Identify which cell holds the provided text, then report its (x, y) central coordinate. 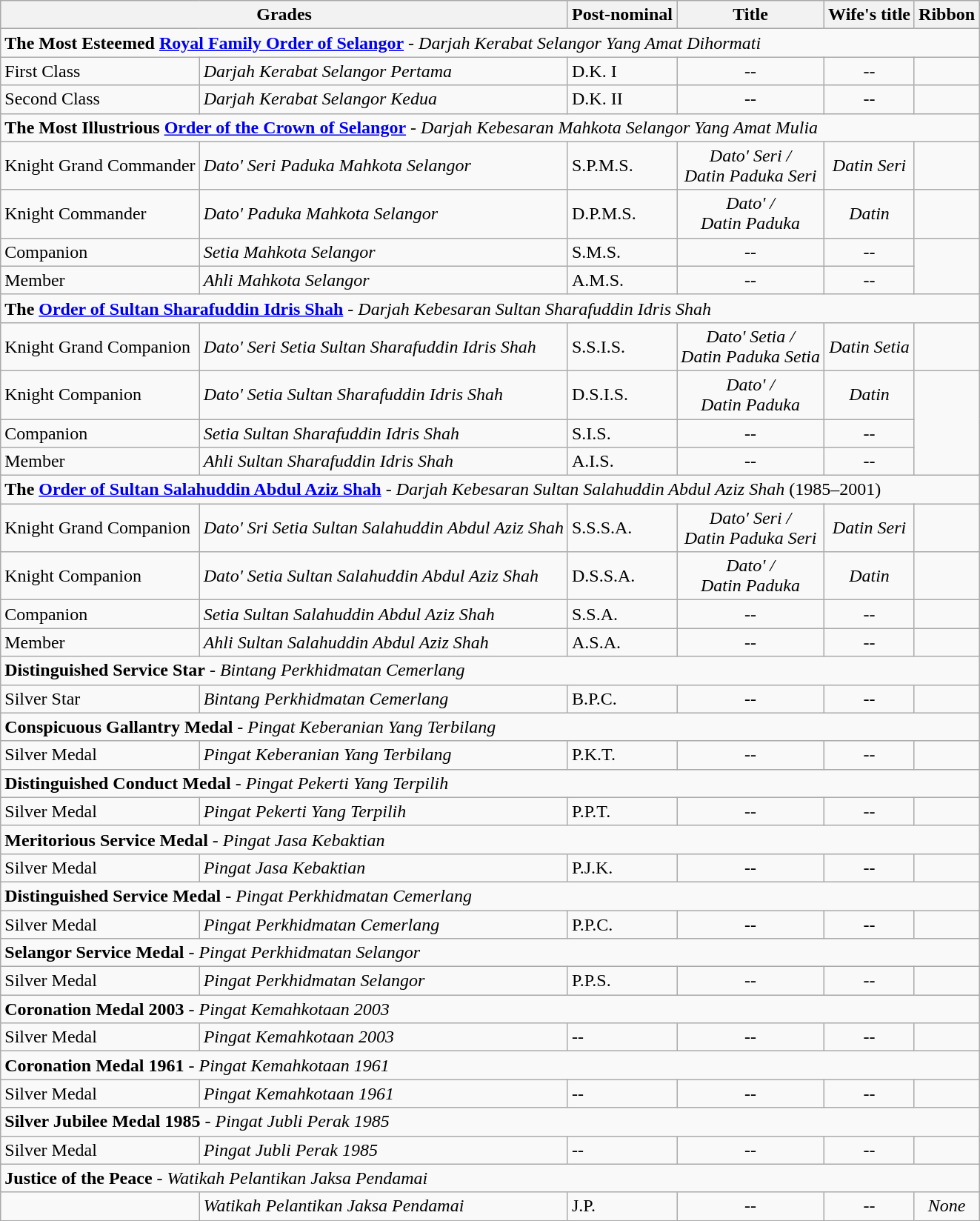
P.P.C. (622, 924)
S.S.I.S. (622, 347)
A.I.S. (622, 462)
S.P.M.S. (622, 166)
S.I.S. (622, 433)
B.P.C. (622, 699)
Dato' Seri Setia Sultan Sharafuddin Idris Shah (384, 347)
Distinguished Conduct Medal - Pingat Pekerti Yang Terpilih (490, 783)
Silver Jubilee Medal 1985 - Pingat Jubli Perak 1985 (490, 1122)
Bintang Perkhidmatan Cemerlang (384, 699)
Ahli Sultan Sharafuddin Idris Shah (384, 462)
Meritorious Service Medal - Pingat Jasa Kebaktian (490, 839)
Justice of the Peace - Watikah Pelantikan Jaksa Pendamai (490, 1178)
The Most Esteemed Royal Family Order of Selangor - Darjah Kerabat Selangor Yang Amat Dihormati (490, 43)
P.K.T. (622, 755)
The Order of Sultan Salahuddin Abdul Aziz Shah - Darjah Kebesaran Sultan Salahuddin Abdul Aziz Shah (1985–2001) (490, 490)
Pingat Jasa Kebaktian (384, 868)
Title (751, 15)
Selangor Service Medal - Pingat Perkhidmatan Selangor (490, 953)
The Most Illustrious Order of the Crown of Selangor - Darjah Kebesaran Mahkota Selangor Yang Amat Mulia (490, 127)
S.S.A. (622, 614)
Knight Grand Commander (100, 166)
Pingat Pekerti Yang Terpilih (384, 811)
Watikah Pelantikan Jaksa Pendamai (384, 1206)
A.M.S. (622, 280)
D.K. I (622, 71)
First Class (100, 71)
Wife's title (870, 15)
S.M.S. (622, 252)
Dato' Setia / Datin Paduka Setia (751, 347)
Second Class (100, 99)
Coronation Medal 2003 - Pingat Kemahkotaan 2003 (490, 1009)
Dato' Setia Sultan Salahuddin Abdul Aziz Shah (384, 576)
Darjah Kerabat Selangor Pertama (384, 71)
P.P.T. (622, 811)
Pingat Perkhidmatan Selangor (384, 981)
The Order of Sultan Sharafuddin Idris Shah - Darjah Kebesaran Sultan Sharafuddin Idris Shah (490, 308)
D.S.S.A. (622, 576)
Pingat Keberanian Yang Terbilang (384, 755)
Silver Star (100, 699)
A.S.A. (622, 642)
Datin Setia (870, 347)
None (947, 1206)
Post-nominal (622, 15)
S.S.S.A. (622, 528)
Setia Sultan Sharafuddin Idris Shah (384, 433)
Conspicuous Gallantry Medal - Pingat Keberanian Yang Terbilang (490, 727)
Pingat Perkhidmatan Cemerlang (384, 924)
D.S.I.S. (622, 394)
Grades (284, 15)
Knight Commander (100, 213)
Darjah Kerabat Selangor Kedua (384, 99)
Coronation Medal 1961 - Pingat Kemahkotaan 1961 (490, 1065)
Pingat Jubli Perak 1985 (384, 1150)
Ribbon (947, 15)
Dato' Sri Setia Sultan Salahuddin Abdul Aziz Shah (384, 528)
Dato' Setia Sultan Sharafuddin Idris Shah (384, 394)
D.K. II (622, 99)
Ahli Mahkota Selangor (384, 280)
Setia Mahkota Selangor (384, 252)
Pingat Kemahkotaan 1961 (384, 1094)
Ahli Sultan Salahuddin Abdul Aziz Shah (384, 642)
J.P. (622, 1206)
Setia Sultan Salahuddin Abdul Aziz Shah (384, 614)
Dato' Seri Paduka Mahkota Selangor (384, 166)
D.P.M.S. (622, 213)
Distinguished Service Star - Bintang Perkhidmatan Cemerlang (490, 671)
Distinguished Service Medal - Pingat Perkhidmatan Cemerlang (490, 896)
P.P.S. (622, 981)
Pingat Kemahkotaan 2003 (384, 1037)
Dato' Paduka Mahkota Selangor (384, 213)
P.J.K. (622, 868)
